Search for the cell housing the specified text and yield its [X, Y] center coordinate. 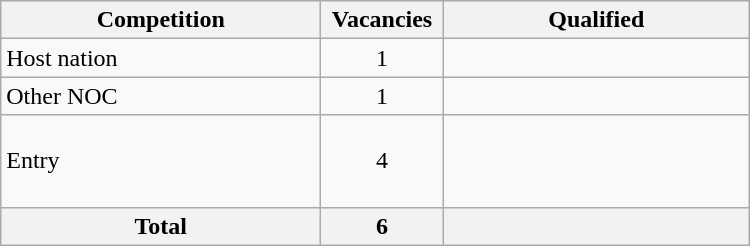
Entry [161, 161]
Qualified [596, 20]
Competition [161, 20]
Other NOC [161, 96]
6 [382, 226]
4 [382, 161]
Total [161, 226]
Vacancies [382, 20]
Host nation [161, 58]
